From the cell containing the given text, extract its center point as [x, y] coordinate. 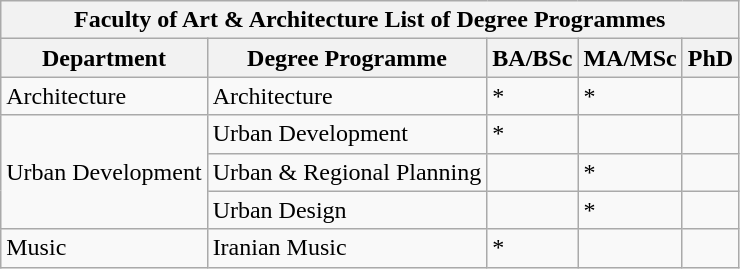
Music [104, 248]
Department [104, 58]
BA/BSc [532, 58]
Iranian Music [347, 248]
Degree Programme [347, 58]
PhD [710, 58]
MA/MSc [630, 58]
Urban & Regional Planning [347, 172]
Faculty of Art & Architecture List of Degree Programmes [370, 20]
Urban Design [347, 210]
